Output the (x, y) coordinate of the center of the cell containing the given text.  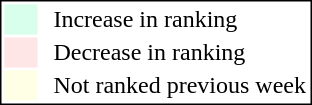
Increase in ranking (180, 19)
Not ranked previous week (180, 85)
Decrease in ranking (180, 53)
